Detect which cell encompasses the target text, then output its [X, Y] center coordinate. 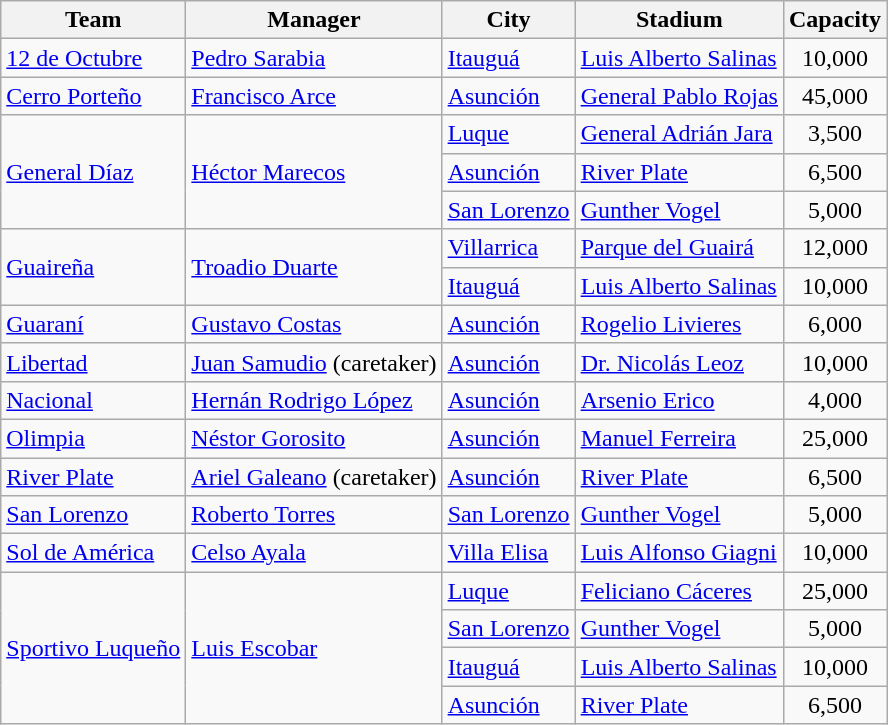
12 de Octubre [94, 58]
Villa Elisa [508, 553]
General Pablo Rojas [679, 96]
Sportivo Luqueño [94, 648]
General Díaz [94, 172]
Héctor Marecos [314, 172]
Arsenio Erico [679, 400]
Nacional [94, 400]
6,000 [834, 324]
Roberto Torres [314, 515]
Manager [314, 20]
Dr. Nicolás Leoz [679, 362]
Stadium [679, 20]
Gustavo Costas [314, 324]
Libertad [94, 362]
Team [94, 20]
Manuel Ferreira [679, 438]
Feliciano Cáceres [679, 591]
3,500 [834, 134]
45,000 [834, 96]
Troadio Duarte [314, 267]
Francisco Arce [314, 96]
Hernán Rodrigo López [314, 400]
Celso Ayala [314, 553]
Villarrica [508, 248]
Parque del Guairá [679, 248]
Sol de América [94, 553]
Ariel Galeano (caretaker) [314, 477]
Pedro Sarabia [314, 58]
Olimpia [94, 438]
Guaireña [94, 267]
Cerro Porteño [94, 96]
Guaraní [94, 324]
4,000 [834, 400]
Luis Escobar [314, 648]
Capacity [834, 20]
General Adrián Jara [679, 134]
Rogelio Livieres [679, 324]
Juan Samudio (caretaker) [314, 362]
Luis Alfonso Giagni [679, 553]
City [508, 20]
Néstor Gorosito [314, 438]
12,000 [834, 248]
